Capture the cell that displays the provided text and extract its [X, Y] central coordinate. 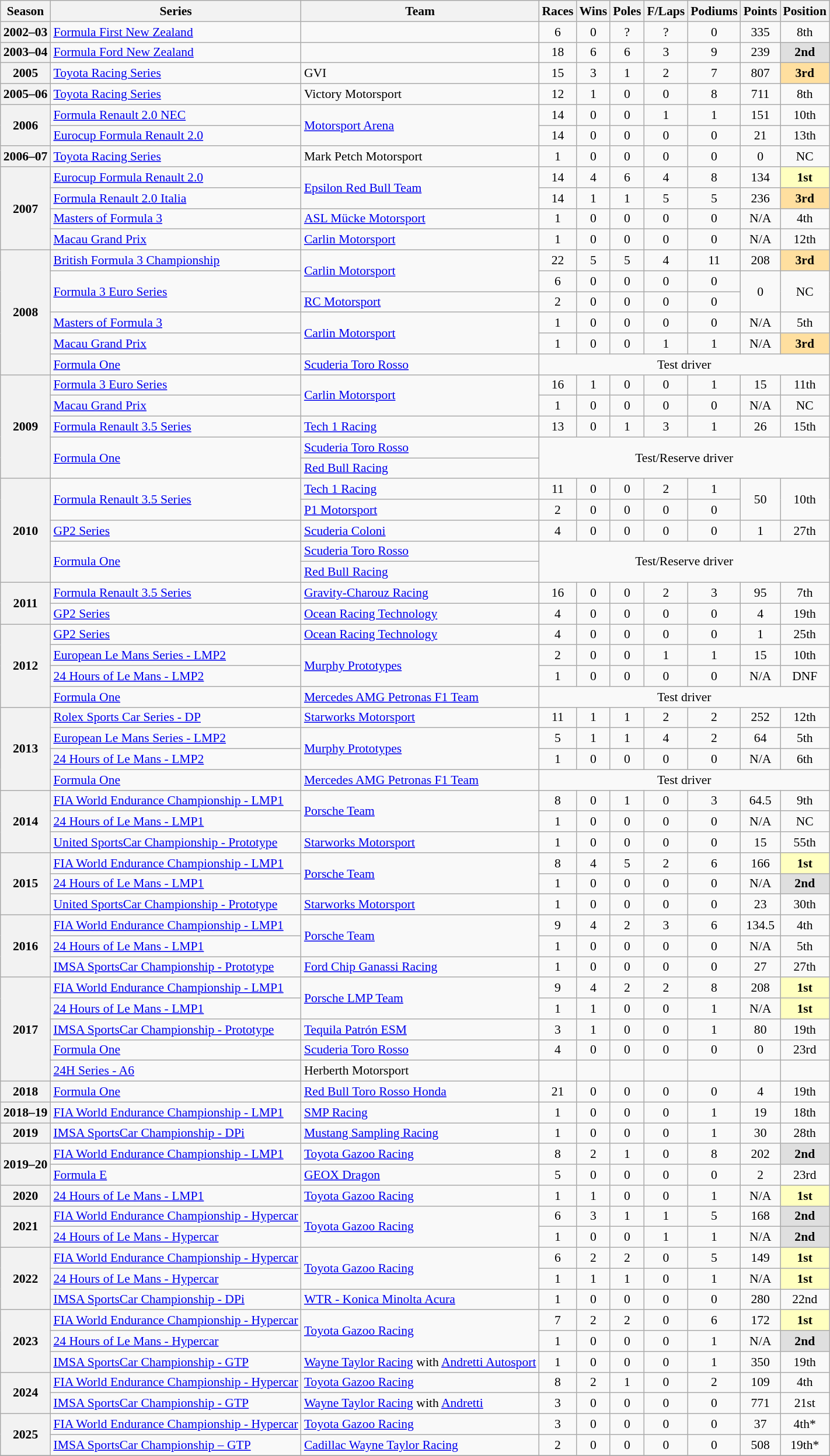
2022 [26, 1279]
19 [761, 1112]
Rolex Sports Car Series - DP [175, 717]
2020 [26, 1196]
236 [761, 198]
80 [761, 1030]
2007 [26, 208]
151 [761, 115]
Season [26, 11]
27 [761, 967]
22nd [804, 1300]
British Formula 3 Championship [175, 261]
37 [761, 1424]
7th [804, 593]
2018 [26, 1092]
19th* [804, 1445]
2015 [26, 884]
95 [761, 593]
2003–04 [26, 52]
Porsche LMP Team [420, 999]
64 [761, 738]
Podiums [714, 11]
Formula Renault 2.0 Italia [175, 198]
168 [761, 1216]
252 [761, 717]
771 [761, 1403]
SMP Racing [420, 1112]
2008 [26, 313]
Formula Renault 2.0 NEC [175, 115]
350 [761, 1362]
Position [804, 11]
2014 [26, 821]
2017 [26, 1030]
2025 [26, 1435]
2006 [26, 125]
13th [804, 136]
Ford Chip Ganassi Racing [420, 967]
18th [804, 1112]
2009 [26, 426]
55th [804, 842]
2010 [26, 531]
Cadillac Wayne Taylor Racing [420, 1445]
6th [804, 759]
2023 [26, 1342]
26 [761, 427]
Wayne Taylor Racing with Andretti [420, 1403]
2013 [26, 748]
Mark Petch Motorsport [420, 157]
24H Series - A6 [175, 1071]
21st [804, 1403]
2005 [26, 73]
2002–03 [26, 32]
Team [420, 11]
Scuderia Coloni [420, 531]
Points [761, 11]
64.5 [761, 801]
166 [761, 863]
Tequila Patrón ESM [420, 1030]
13 [557, 427]
Wayne Taylor Racing with Andretti Autosport [420, 1362]
172 [761, 1321]
P1 Motorsport [420, 510]
280 [761, 1300]
2021 [26, 1226]
508 [761, 1445]
Races [557, 11]
28th [804, 1133]
23 [761, 905]
18 [557, 52]
12 [557, 94]
GEOX Dragon [420, 1175]
50 [761, 499]
15th [804, 427]
134 [761, 177]
Wins [594, 11]
30 [761, 1133]
Gravity-Charouz Racing [420, 593]
2018–19 [26, 1112]
IMSA SportsCar Championship – GTP [175, 1445]
Formula E [175, 1175]
30th [804, 905]
9th [804, 801]
22 [557, 261]
Red Bull Toro Rosso Honda [420, 1092]
Poles [627, 11]
11th [804, 385]
2006–07 [26, 157]
Victory Motorsport [420, 94]
335 [761, 32]
134.5 [761, 926]
2016 [26, 946]
25th [804, 635]
149 [761, 1258]
Mustang Sampling Racing [420, 1133]
F/Laps [665, 11]
Epsilon Red Bull Team [420, 188]
Formula First New Zealand [175, 32]
Series [175, 11]
109 [761, 1382]
RC Motorsport [420, 302]
DNF [804, 676]
4th* [804, 1424]
239 [761, 52]
GVI [420, 73]
711 [761, 94]
Formula Ford New Zealand [175, 52]
Motorsport Arena [420, 125]
2012 [26, 666]
ASL Mücke Motorsport [420, 219]
2024 [26, 1393]
2005–06 [26, 94]
2019 [26, 1133]
807 [761, 73]
Herberth Motorsport [420, 1071]
2019–20 [26, 1164]
2011 [26, 603]
202 [761, 1154]
WTR - Konica Minolta Acura [420, 1300]
